Extract the [x, y] coordinate from the center of the cell holding the provided text.  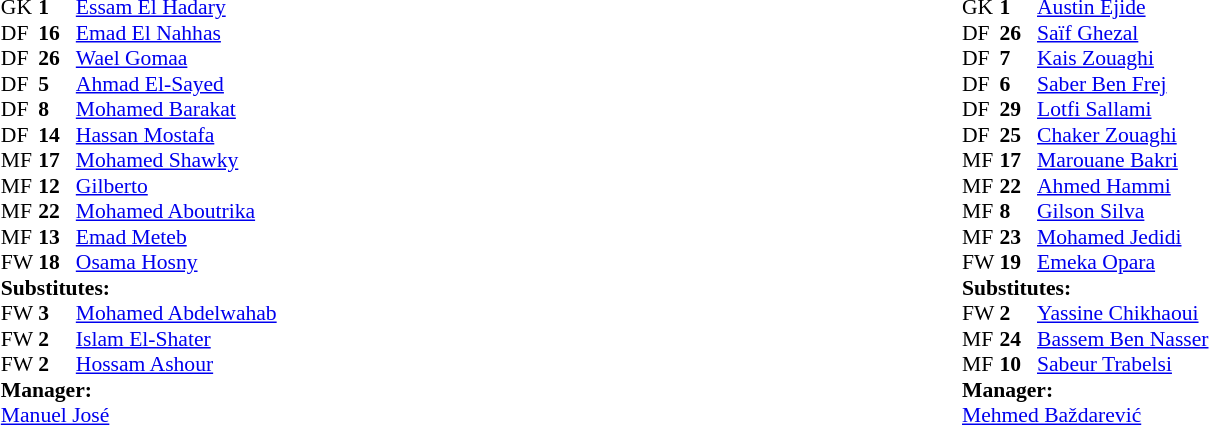
Marouane Bakri [1122, 161]
Mohamed Abdelwahab [176, 313]
Islam El-Shater [176, 339]
3 [57, 313]
10 [1019, 365]
12 [57, 186]
Chaker Zouaghi [1122, 135]
24 [1019, 339]
13 [57, 237]
Osama Hosny [176, 263]
Mohamed Shawky [176, 161]
Emad El Nahhas [176, 33]
Emad Meteb [176, 237]
Kais Zouaghi [1122, 59]
Lotfi Sallami [1122, 109]
29 [1019, 109]
Mohamed Jedidi [1122, 237]
Gilson Silva [1122, 211]
Gilberto [176, 186]
Saïf Ghezal [1122, 33]
19 [1019, 263]
Mohamed Barakat [176, 109]
18 [57, 263]
Emeka Opara [1122, 263]
Hossam Ashour [176, 365]
Wael Gomaa [176, 59]
Mohamed Aboutrika [176, 211]
23 [1019, 237]
5 [57, 84]
7 [1019, 59]
14 [57, 135]
Yassine Chikhaoui [1122, 313]
16 [57, 33]
Saber Ben Frej [1122, 84]
Ahmad El-Sayed [176, 84]
Bassem Ben Nasser [1122, 339]
25 [1019, 135]
6 [1019, 84]
Hassan Mostafa [176, 135]
Ahmed Hammi [1122, 186]
Sabeur Trabelsi [1122, 365]
